Find where the given text appears and provide that cell's center as [X, Y] coordinate. 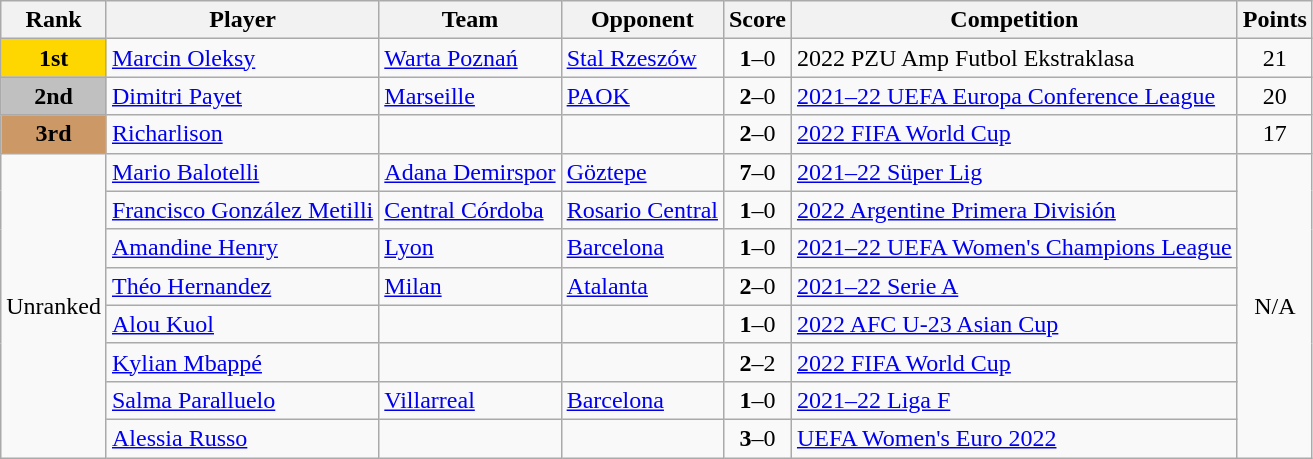
Richarlison [242, 134]
Marcin Oleksy [242, 58]
Francisco González Metilli [242, 210]
Kylian Mbappé [242, 362]
Lyon [470, 248]
Team [470, 20]
Rank [54, 20]
Warta Poznań [470, 58]
2021–22 Liga F [1014, 400]
Marseille [470, 96]
Adana Demirspor [470, 172]
Central Córdoba [470, 210]
Mario Balotelli [242, 172]
2021–22 UEFA Europa Conference League [1014, 96]
PAOK [642, 96]
1st [54, 58]
Stal Rzeszów [642, 58]
7–0 [757, 172]
Alou Kuol [242, 324]
Dimitri Payet [242, 96]
2022 Argentine Primera División [1014, 210]
Alessia Russo [242, 438]
17 [1274, 134]
Göztepe [642, 172]
N/A [1274, 305]
2–2 [757, 362]
Théo Hernandez [242, 286]
2022 PZU Amp Futbol Ekstraklasa [1014, 58]
Atalanta [642, 286]
Amandine Henry [242, 248]
Rosario Central [642, 210]
3–0 [757, 438]
3rd [54, 134]
Villarreal [470, 400]
2021–22 UEFA Women's Champions League [1014, 248]
2021–22 Süper Lig [1014, 172]
Unranked [54, 305]
Score [757, 20]
Milan [470, 286]
Opponent [642, 20]
Competition [1014, 20]
21 [1274, 58]
Points [1274, 20]
Player [242, 20]
2022 AFC U-23 Asian Cup [1014, 324]
2021–22 Serie A [1014, 286]
Salma Paralluelo [242, 400]
2nd [54, 96]
20 [1274, 96]
UEFA Women's Euro 2022 [1014, 438]
